Detect which cell encompasses the target text, then output its (X, Y) center coordinate. 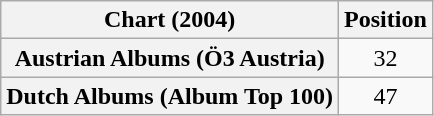
Chart (2004) (170, 20)
47 (386, 96)
Position (386, 20)
32 (386, 58)
Austrian Albums (Ö3 Austria) (170, 58)
Dutch Albums (Album Top 100) (170, 96)
